Scan for the cell matching the given text and deliver its (X, Y) coordinate at center. 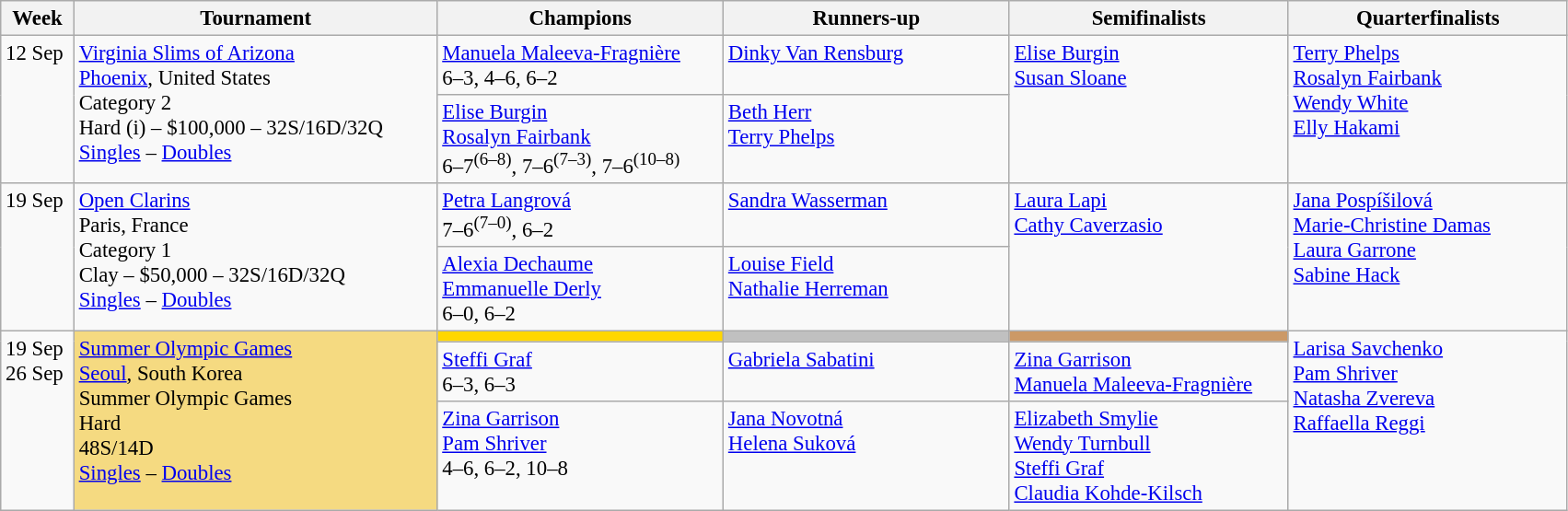
Beth Herr Terry Phelps (867, 139)
Sandra Wasserman (867, 215)
Virginia Slims of Arizona Phoenix, United StatesCategory 2 Hard (i) – $100,000 – 32S/16D/32Q Singles – Doubles (256, 110)
Zina Garrison Manuela Maleeva-Fragnière (1149, 372)
19 Sep (38, 258)
Elise Burgin Susan Sloane (1149, 110)
Week (38, 18)
Open Clarins Paris, FranceCategory 1 Clay – $50,000 – 32S/16D/32Q Singles – Doubles (256, 258)
Elizabeth Smylie Wendy Turnbull Steffi Graf Claudia Kohde-Kilsch (1149, 455)
Elise Burgin Rosalyn Fairbank 6–7(6–8), 7–6(7–3), 7–6(10–8) (580, 139)
Petra Langrová 7–6(7–0), 6–2 (580, 215)
Terry Phelps Rosalyn Fairbank Wendy White Elly Hakami (1427, 110)
Summer Olympic Games Seoul, South KoreaSummer Olympic Games Hard48S/14DSingles – Doubles (256, 421)
Jana Pospíšilová Marie-Christine Damas Laura Garrone Sabine Hack (1427, 258)
Alexia Dechaume Emmanuelle Derly 6–0, 6–2 (580, 289)
Laura Lapi Cathy Caverzasio (1149, 258)
Gabriela Sabatini (867, 372)
Louise Field Nathalie Herreman (867, 289)
Champions (580, 18)
Zina Garrison Pam Shriver4–6, 6–2, 10–8 (580, 455)
Manuela Maleeva-Fragnière6–3, 4–6, 6–2 (580, 66)
Dinky Van Rensburg (867, 66)
Steffi Graf 6–3, 6–3 (580, 372)
Semifinalists (1149, 18)
Quarterfinalists (1427, 18)
12 Sep (38, 110)
Tournament (256, 18)
Runners-up (867, 18)
Jana Novotná Helena Suková (867, 455)
19 Sep26 Sep (38, 421)
Larisa Savchenko Pam Shriver Natasha Zvereva Raffaella Reggi (1427, 421)
